Find where the given text appears and provide that cell's center as (X, Y) coordinate. 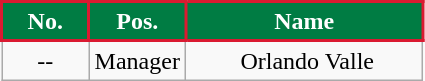
-- (46, 60)
Name (304, 22)
Manager (137, 60)
No. (46, 22)
Orlando Valle (304, 60)
Pos. (137, 22)
